Return the [X, Y] coordinate for the center point of the cell that contains the specified text.  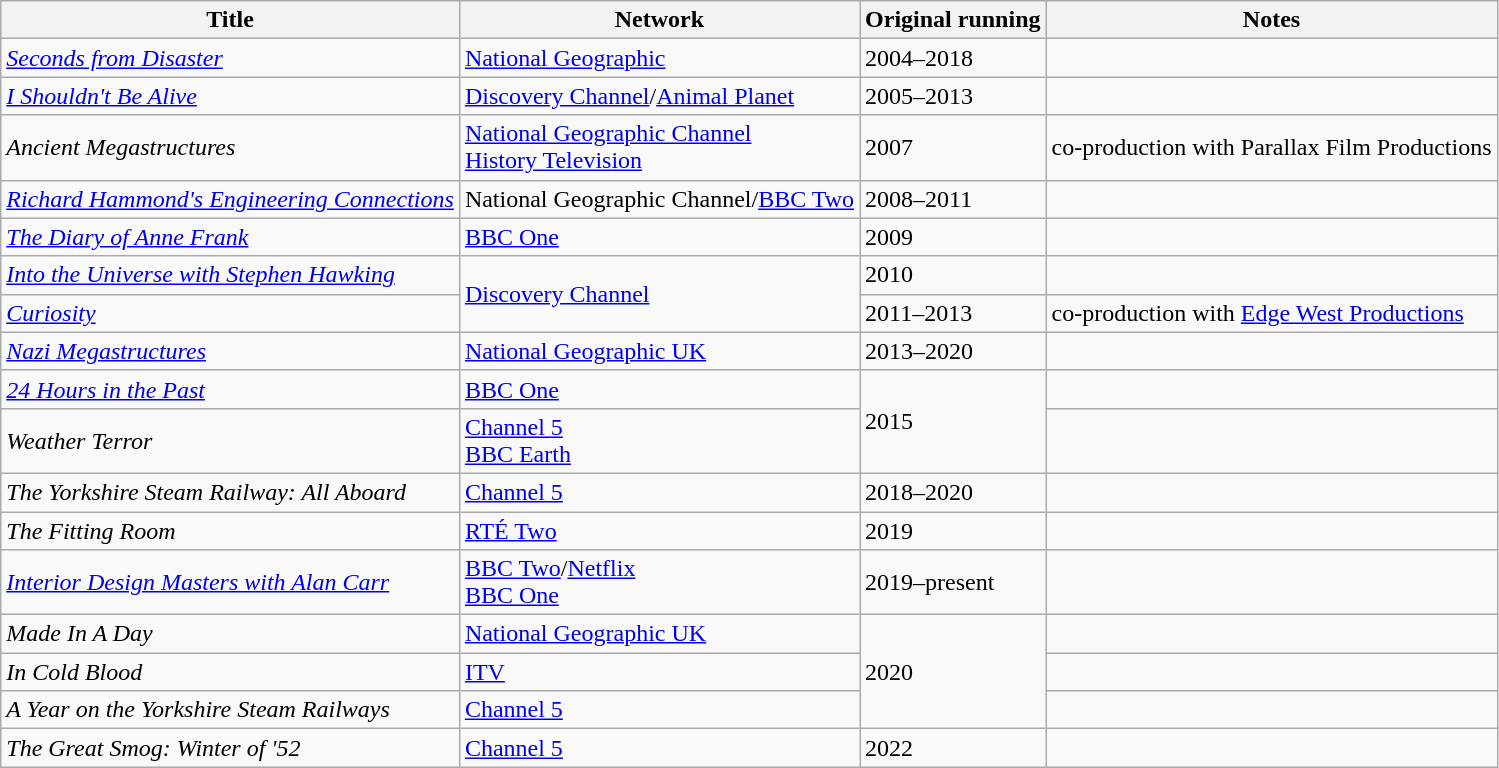
Title [230, 20]
I Shouldn't Be Alive [230, 96]
Original running [953, 20]
A Year on the Yorkshire Steam Railways [230, 710]
Interior Design Masters with Alan Carr [230, 582]
2013–2020 [953, 351]
The Yorkshire Steam Railway: All Aboard [230, 492]
Network [659, 20]
Discovery Channel/Animal Planet [659, 96]
2010 [953, 275]
2009 [953, 237]
The Fitting Room [230, 531]
2020 [953, 672]
2011–2013 [953, 313]
National Geographic [659, 58]
National Geographic Channel/BBC Two [659, 199]
2004–2018 [953, 58]
Richard Hammond's Engineering Connections [230, 199]
Into the Universe with Stephen Hawking [230, 275]
BBC Two/NetflixBBC One [659, 582]
Nazi Megastructures [230, 351]
co-production with Edge West Productions [1272, 313]
The Great Smog: Winter of '52 [230, 748]
2015 [953, 422]
Channel 5BBC Earth [659, 440]
co-production with Parallax Film Productions [1272, 148]
Weather Terror [230, 440]
Notes [1272, 20]
24 Hours in the Past [230, 389]
2007 [953, 148]
Ancient Megastructures [230, 148]
2005–2013 [953, 96]
Discovery Channel [659, 294]
2022 [953, 748]
2018–2020 [953, 492]
Curiosity [230, 313]
Made In A Day [230, 634]
The Diary of Anne Frank [230, 237]
2019–present [953, 582]
RTÉ Two [659, 531]
2008–2011 [953, 199]
In Cold Blood [230, 672]
2019 [953, 531]
ITV [659, 672]
National Geographic ChannelHistory Television [659, 148]
Seconds from Disaster [230, 58]
